Identify which cell holds the provided text, then report its (X, Y) central coordinate. 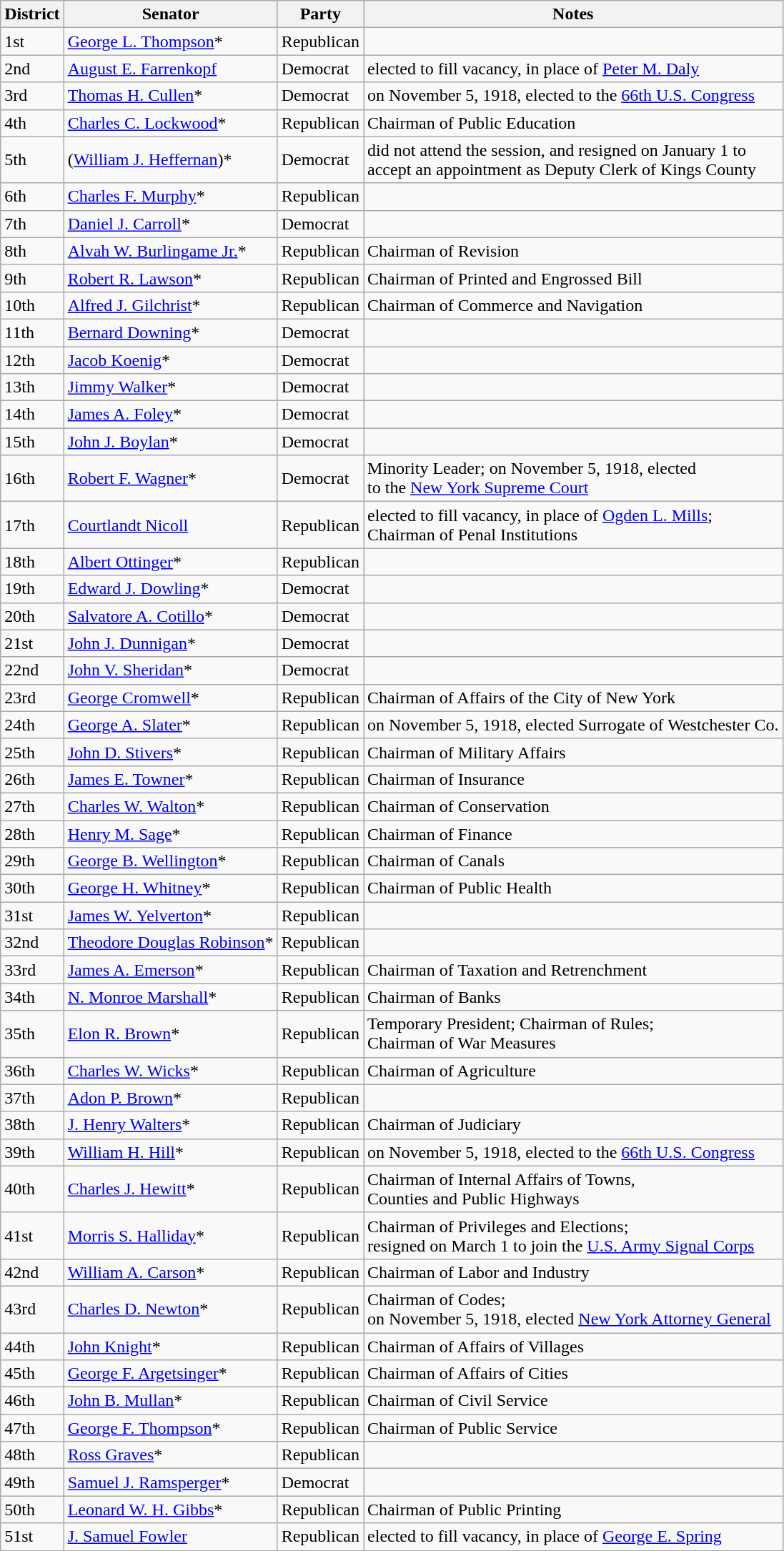
Jacob Koenig* (170, 360)
James A. Emerson* (170, 970)
Chairman of Finance (573, 834)
Charles C. Lockwood* (170, 123)
Chairman of Judiciary (573, 1125)
Charles D. Newton* (170, 1309)
Chairman of Labor and Industry (573, 1272)
11th (32, 332)
Charles W. Wicks* (170, 1071)
N. Monroe Marshall* (170, 997)
Chairman of Insurance (573, 779)
35th (32, 1034)
18th (32, 562)
George F. Argetsinger* (170, 1374)
29th (32, 861)
on November 5, 1918, elected Surrogate of Westchester Co. (573, 725)
41st (32, 1235)
Alvah W. Burlingame Jr.* (170, 251)
14th (32, 415)
George H. Whitney* (170, 888)
30th (32, 888)
21st (32, 643)
John Knight* (170, 1346)
Alfred J. Gilchrist* (170, 305)
George L. Thompson* (170, 41)
Morris S. Halliday* (170, 1235)
Courtlandt Nicoll (170, 525)
John D. Stivers* (170, 752)
36th (32, 1071)
Ross Graves* (170, 1455)
James W. Yelverton* (170, 916)
6th (32, 197)
Chairman of Affairs of Cities (573, 1374)
42nd (32, 1272)
Chairman of Public Education (573, 123)
Chairman of Agriculture (573, 1071)
James A. Foley* (170, 415)
Leonard W. H. Gibbs* (170, 1510)
Theodore Douglas Robinson* (170, 943)
5th (32, 160)
did not attend the session, and resigned on January 1 to accept an appointment as Deputy Clerk of Kings County (573, 160)
32nd (32, 943)
Chairman of Conservation (573, 806)
John J. Boylan* (170, 442)
Chairman of Canals (573, 861)
John J. Dunnigan* (170, 643)
7th (32, 224)
Robert F. Wagner* (170, 479)
27th (32, 806)
James E. Towner* (170, 779)
Temporary President; Chairman of Rules; Chairman of War Measures (573, 1034)
Jimmy Walker* (170, 387)
(William J. Heffernan)* (170, 160)
elected to fill vacancy, in place of George E. Spring (573, 1537)
elected to fill vacancy, in place of Peter M. Daly (573, 69)
46th (32, 1401)
George B. Wellington* (170, 861)
17th (32, 525)
20th (32, 616)
Chairman of Public Service (573, 1428)
John V. Sheridan* (170, 670)
Bernard Downing* (170, 332)
Senator (170, 14)
Chairman of Printed and Engrossed Bill (573, 278)
12th (32, 360)
47th (32, 1428)
J. Samuel Fowler (170, 1537)
39th (32, 1152)
Robert R. Lawson* (170, 278)
22nd (32, 670)
10th (32, 305)
Charles F. Murphy* (170, 197)
40th (32, 1189)
Chairman of Civil Service (573, 1401)
31st (32, 916)
Chairman of Public Health (573, 888)
Adon P. Brown* (170, 1098)
Chairman of Banks (573, 997)
24th (32, 725)
26th (32, 779)
13th (32, 387)
Charles J. Hewitt* (170, 1189)
Notes (573, 14)
Chairman of Codes; on November 5, 1918, elected New York Attorney General (573, 1309)
Chairman of Revision (573, 251)
George F. Thompson* (170, 1428)
William H. Hill* (170, 1152)
Albert Ottinger* (170, 562)
Salvatore A. Cotillo* (170, 616)
9th (32, 278)
Charles W. Walton* (170, 806)
8th (32, 251)
34th (32, 997)
J. Henry Walters* (170, 1125)
16th (32, 479)
Minority Leader; on November 5, 1918, elected to the New York Supreme Court (573, 479)
Chairman of Affairs of the City of New York (573, 698)
Thomas H. Cullen* (170, 96)
45th (32, 1374)
Elon R. Brown* (170, 1034)
Daniel J. Carroll* (170, 224)
Chairman of Privileges and Elections; resigned on March 1 to join the U.S. Army Signal Corps (573, 1235)
Chairman of Public Printing (573, 1510)
Henry M. Sage* (170, 834)
Chairman of Taxation and Retrenchment (573, 970)
38th (32, 1125)
Chairman of Military Affairs (573, 752)
George A. Slater* (170, 725)
4th (32, 123)
elected to fill vacancy, in place of Ogden L. Mills; Chairman of Penal Institutions (573, 525)
District (32, 14)
43rd (32, 1309)
33rd (32, 970)
25th (32, 752)
George Cromwell* (170, 698)
28th (32, 834)
Party (320, 14)
William A. Carson* (170, 1272)
John B. Mullan* (170, 1401)
1st (32, 41)
50th (32, 1510)
August E. Farrenkopf (170, 69)
Samuel J. Ramsperger* (170, 1482)
Chairman of Affairs of Villages (573, 1346)
51st (32, 1537)
Edward J. Dowling* (170, 589)
23rd (32, 698)
15th (32, 442)
2nd (32, 69)
19th (32, 589)
3rd (32, 96)
48th (32, 1455)
37th (32, 1098)
44th (32, 1346)
Chairman of Commerce and Navigation (573, 305)
Chairman of Internal Affairs of Towns, Counties and Public Highways (573, 1189)
49th (32, 1482)
